Scan for the cell matching the given text and deliver its [x, y] coordinate at center. 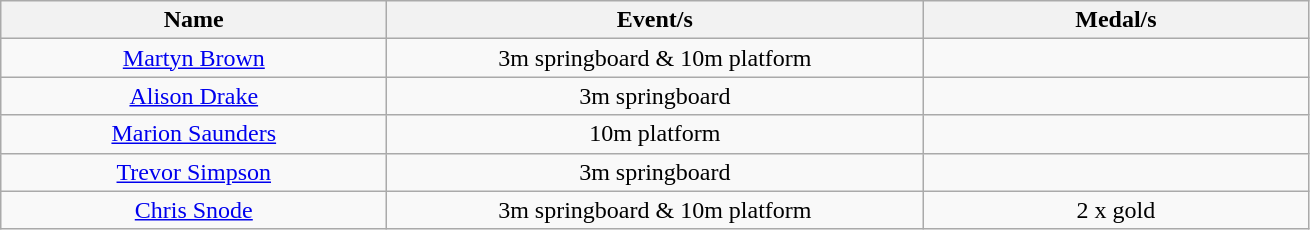
Medal/s [1116, 20]
Chris Snode [194, 210]
Trevor Simpson [194, 172]
10m platform [655, 134]
Marion Saunders [194, 134]
Name [194, 20]
Event/s [655, 20]
Alison Drake [194, 96]
Martyn Brown [194, 58]
2 x gold [1116, 210]
